Return (x, y) of the center of cell containing provided text 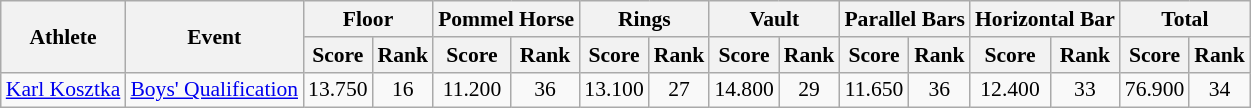
33 (1085, 90)
Vault (774, 19)
76.900 (1154, 90)
34 (1220, 90)
Parallel Bars (904, 19)
11.650 (874, 90)
Athlete (64, 36)
Pommel Horse (506, 19)
13.750 (338, 90)
Total (1185, 19)
14.800 (744, 90)
Rings (644, 19)
16 (404, 90)
Event (214, 36)
Horizontal Bar (1045, 19)
13.100 (614, 90)
27 (680, 90)
29 (810, 90)
Karl Kosztka (64, 90)
12.400 (1010, 90)
Boys' Qualification (214, 90)
11.200 (472, 90)
Floor (368, 19)
